From the cell containing the given text, extract its center point as [x, y] coordinate. 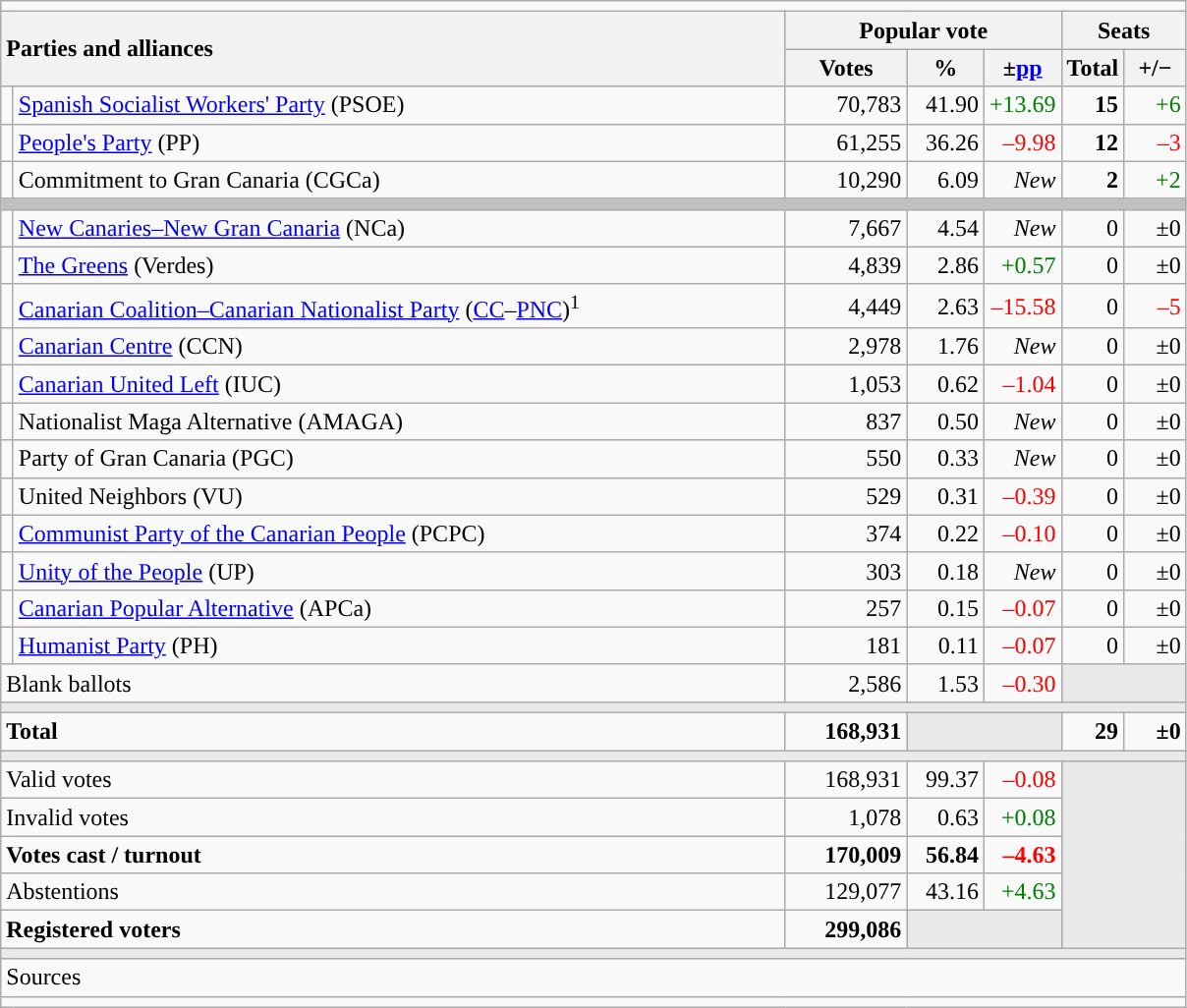
529 [846, 496]
–9.98 [1022, 142]
6.09 [945, 180]
Canarian Centre (CCN) [399, 347]
+6 [1156, 105]
Valid votes [393, 780]
Commitment to Gran Canaria (CGCa) [399, 180]
–1.04 [1022, 384]
New Canaries–New Gran Canaria (NCa) [399, 228]
+0.08 [1022, 817]
12 [1093, 142]
United Neighbors (VU) [399, 496]
Popular vote [924, 30]
181 [846, 645]
–0.30 [1022, 683]
Party of Gran Canaria (PGC) [399, 459]
–0.39 [1022, 496]
–15.58 [1022, 307]
Parties and alliances [393, 49]
±pp [1022, 68]
Sources [593, 978]
Canarian Coalition–Canarian Nationalist Party (CC–PNC)1 [399, 307]
–0.10 [1022, 533]
1,053 [846, 384]
10,290 [846, 180]
–5 [1156, 307]
Blank ballots [393, 683]
Spanish Socialist Workers' Party (PSOE) [399, 105]
1.53 [945, 683]
–0.08 [1022, 780]
36.26 [945, 142]
Unity of the People (UP) [399, 571]
374 [846, 533]
Abstentions [393, 892]
+/− [1156, 68]
15 [1093, 105]
0.33 [945, 459]
1,078 [846, 817]
56.84 [945, 855]
Canarian Popular Alternative (APCa) [399, 608]
303 [846, 571]
Canarian United Left (IUC) [399, 384]
43.16 [945, 892]
99.37 [945, 780]
837 [846, 421]
Votes cast / turnout [393, 855]
4,839 [846, 265]
2 [1093, 180]
+13.69 [1022, 105]
257 [846, 608]
170,009 [846, 855]
4.54 [945, 228]
0.15 [945, 608]
0.11 [945, 645]
2,586 [846, 683]
–3 [1156, 142]
550 [846, 459]
+2 [1156, 180]
Communist Party of the Canarian People (PCPC) [399, 533]
0.22 [945, 533]
Invalid votes [393, 817]
0.63 [945, 817]
0.50 [945, 421]
Registered voters [393, 929]
0.18 [945, 571]
1.76 [945, 347]
2,978 [846, 347]
+0.57 [1022, 265]
0.62 [945, 384]
61,255 [846, 142]
The Greens (Verdes) [399, 265]
Nationalist Maga Alternative (AMAGA) [399, 421]
–4.63 [1022, 855]
29 [1093, 732]
2.63 [945, 307]
Votes [846, 68]
+4.63 [1022, 892]
129,077 [846, 892]
41.90 [945, 105]
299,086 [846, 929]
0.31 [945, 496]
7,667 [846, 228]
People's Party (PP) [399, 142]
70,783 [846, 105]
4,449 [846, 307]
Humanist Party (PH) [399, 645]
% [945, 68]
2.86 [945, 265]
Seats [1124, 30]
